Locate the cell with the specified text and output its (x, y) center coordinate. 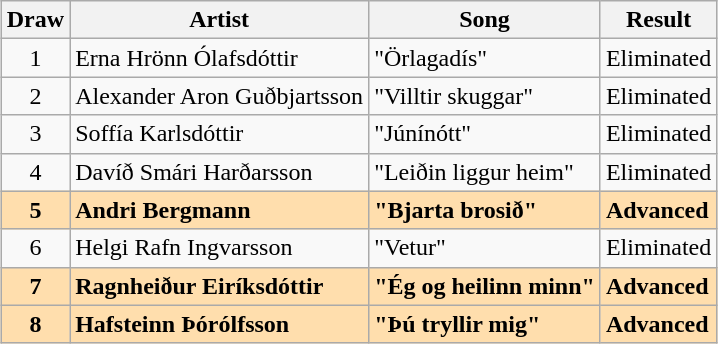
7 (35, 286)
3 (35, 134)
"Leiðin liggur heim" (485, 172)
Ragnheiður Eiríksdóttir (220, 286)
6 (35, 248)
Draw (35, 20)
Song (485, 20)
"Þú tryllir mig" (485, 324)
4 (35, 172)
Erna Hrönn Ólafsdóttir (220, 58)
Alexander Aron Guðbjartsson (220, 96)
"Örlagadís" (485, 58)
5 (35, 210)
1 (35, 58)
Davíð Smári Harðarsson (220, 172)
Andri Bergmann (220, 210)
Hafsteinn Þórólfsson (220, 324)
Result (658, 20)
"Ég og heilinn minn" (485, 286)
Artist (220, 20)
"Villtir skuggar" (485, 96)
"Vetur" (485, 248)
Soffía Karlsdóttir (220, 134)
Helgi Rafn Ingvarsson (220, 248)
"Bjarta brosið" (485, 210)
8 (35, 324)
2 (35, 96)
"Júnínótt" (485, 134)
